Extract the (x, y) coordinate from the center of the cell holding the provided text.  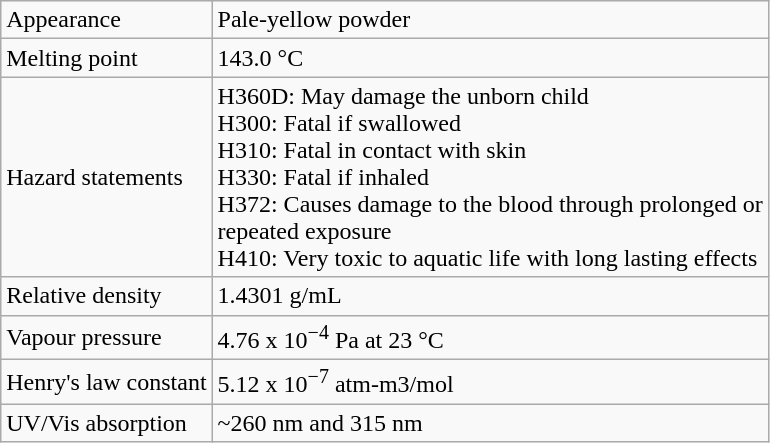
Relative density (106, 296)
143.0 °C (490, 58)
Pale-yellow powder (490, 20)
Appearance (106, 20)
~260 nm and 315 nm (490, 423)
Vapour pressure (106, 338)
5.12 x 10−7 atm-m3/mol (490, 382)
4.76 x 10−4 Pa at 23 °C (490, 338)
Melting point (106, 58)
Hazard statements (106, 177)
Henry's law constant (106, 382)
1.4301 g/mL (490, 296)
UV/Vis absorption (106, 423)
